Pinpoint the cell where the given text exists, returning its (X, Y) midpoint coordinate. 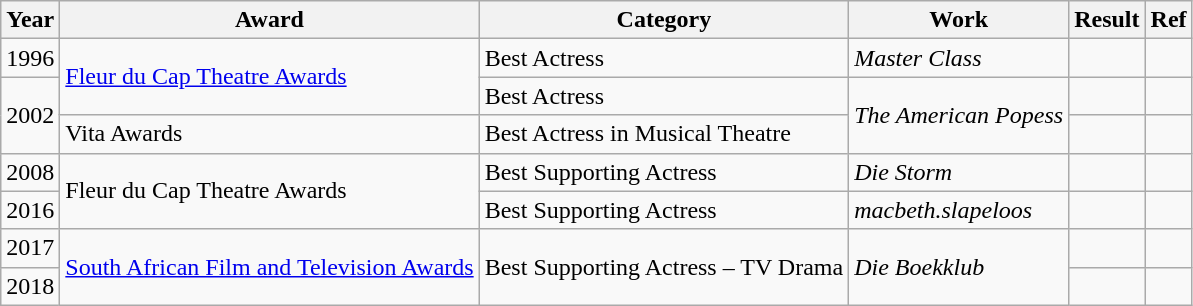
macbeth.slapeloos (959, 210)
Die Storm (959, 172)
Master Class (959, 58)
Ref (1168, 20)
2002 (30, 115)
2008 (30, 172)
Die Boekklub (959, 267)
Award (270, 20)
South African Film and Television Awards (270, 267)
1996 (30, 58)
Year (30, 20)
Result (1107, 20)
2016 (30, 210)
Work (959, 20)
The American Popess (959, 115)
Best Actress in Musical Theatre (664, 134)
2018 (30, 286)
2017 (30, 248)
Best Supporting Actress – TV Drama (664, 267)
Vita Awards (270, 134)
Category (664, 20)
